Capture the cell that displays the provided text and extract its [X, Y] central coordinate. 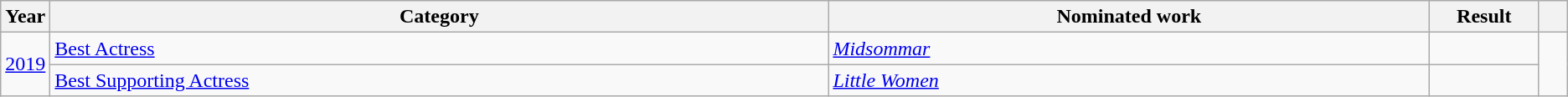
Result [1484, 17]
Best Supporting Actress [439, 80]
Category [439, 17]
Nominated work [1129, 17]
Best Actress [439, 48]
Little Women [1129, 80]
Midsommar [1129, 48]
2019 [25, 64]
Year [25, 17]
